Identify which cell holds the provided text, then report its (X, Y) central coordinate. 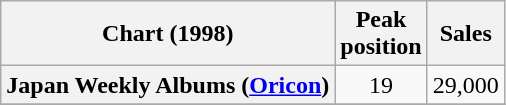
Chart (1998) (168, 34)
19 (381, 85)
29,000 (466, 85)
Peakposition (381, 34)
Sales (466, 34)
Japan Weekly Albums (Oricon) (168, 85)
